Detect which cell encompasses the target text, then output its (x, y) center coordinate. 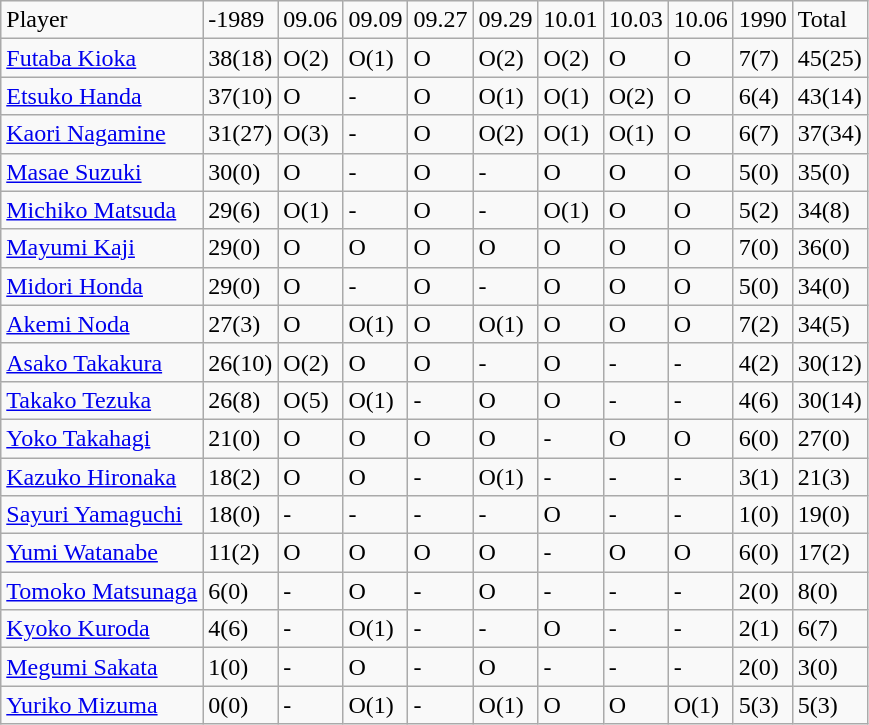
Yuriko Mizuma (102, 705)
27(0) (830, 438)
Yoko Takahagi (102, 438)
Masae Suzuki (102, 172)
Yumi Watanabe (102, 553)
26(8) (240, 400)
Etsuko Handa (102, 96)
29(6) (240, 210)
34(8) (830, 210)
27(3) (240, 324)
37(10) (240, 96)
Takako Tezuka (102, 400)
19(0) (830, 515)
30(0) (240, 172)
09.06 (310, 20)
8(0) (830, 591)
1990 (762, 20)
34(0) (830, 286)
18(0) (240, 515)
Sayuri Yamaguchi (102, 515)
Kaori Nagamine (102, 134)
21(0) (240, 438)
35(0) (830, 172)
4(2) (762, 362)
09.09 (376, 20)
37(34) (830, 134)
O(5) (310, 400)
45(25) (830, 58)
Player (102, 20)
38(18) (240, 58)
Asako Takakura (102, 362)
3(1) (762, 477)
6(4) (762, 96)
2(1) (762, 629)
26(10) (240, 362)
11(2) (240, 553)
21(3) (830, 477)
Total (830, 20)
O(3) (310, 134)
Futaba Kioka (102, 58)
Midori Honda (102, 286)
18(2) (240, 477)
Tomoko Matsunaga (102, 591)
Akemi Noda (102, 324)
17(2) (830, 553)
-1989 (240, 20)
7(2) (762, 324)
36(0) (830, 248)
10.06 (700, 20)
09.29 (506, 20)
10.03 (636, 20)
43(14) (830, 96)
0(0) (240, 705)
3(0) (830, 667)
7(7) (762, 58)
Mayumi Kaji (102, 248)
5(2) (762, 210)
09.27 (440, 20)
Kazuko Hironaka (102, 477)
31(27) (240, 134)
10.01 (570, 20)
Kyoko Kuroda (102, 629)
Megumi Sakata (102, 667)
30(14) (830, 400)
Michiko Matsuda (102, 210)
7(0) (762, 248)
34(5) (830, 324)
30(12) (830, 362)
